Return [X, Y] of the center of cell containing provided text 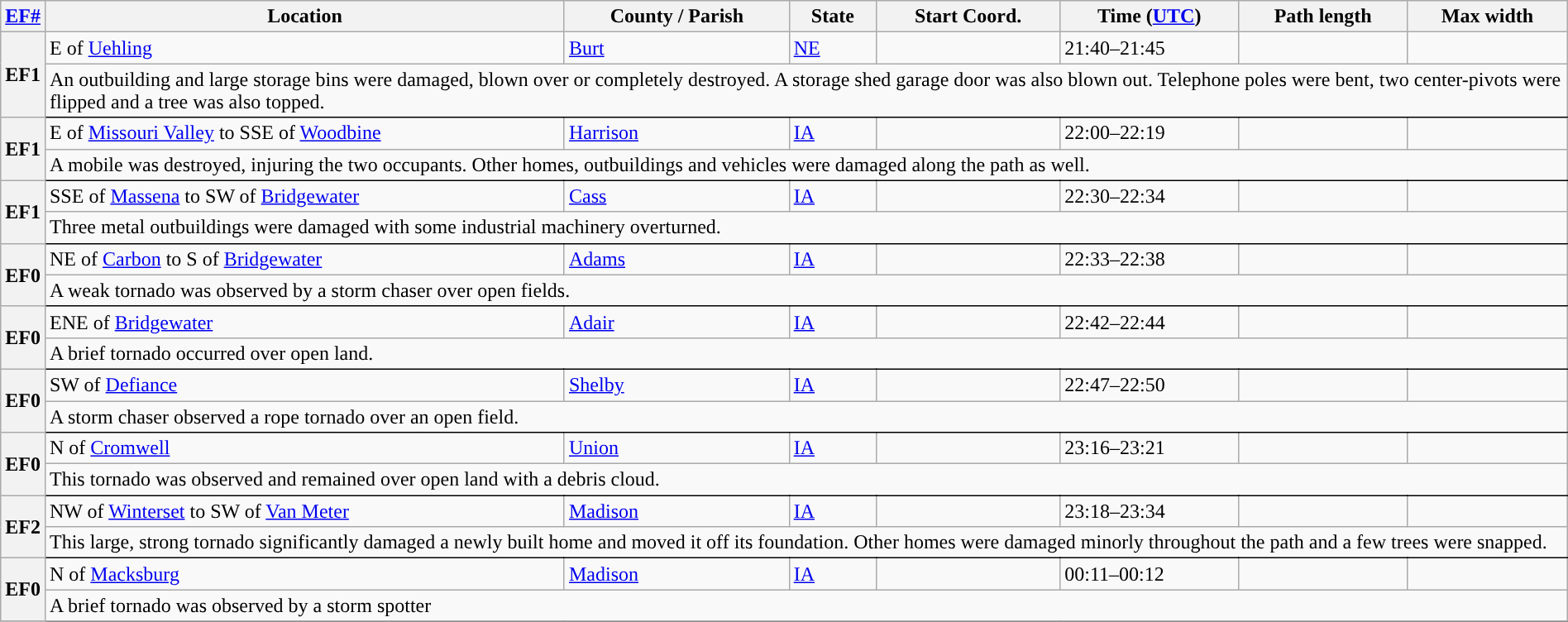
A mobile was destroyed, injuring the two occupants. Other homes, outbuildings and vehicles were damaged along the path as well. [806, 165]
Location [304, 17]
22:30–22:34 [1150, 196]
Path length [1323, 17]
Adair [676, 322]
SW of Defiance [304, 385]
23:18–23:34 [1150, 511]
22:47–22:50 [1150, 385]
A brief tornado occurred over open land. [806, 353]
A weak tornado was observed by a storm chaser over open fields. [806, 290]
EF# [23, 17]
22:42–22:44 [1150, 322]
A storm chaser observed a rope tornado over an open field. [806, 416]
E of Uehling [304, 48]
E of Missouri Valley to SSE of Woodbine [304, 133]
Start Coord. [968, 17]
21:40–21:45 [1150, 48]
County / Parish [676, 17]
NE [832, 48]
Cass [676, 196]
Harrison [676, 133]
Max width [1488, 17]
22:00–22:19 [1150, 133]
Three metal outbuildings were damaged with some industrial machinery overturned. [806, 227]
N of Cromwell [304, 448]
A brief tornado was observed by a storm spotter [806, 605]
Time (UTC) [1150, 17]
22:33–22:38 [1150, 259]
EF2 [23, 527]
N of Macksburg [304, 574]
Adams [676, 259]
Shelby [676, 385]
Burt [676, 48]
NE of Carbon to S of Bridgewater [304, 259]
SSE of Massena to SW of Bridgewater [304, 196]
State [832, 17]
23:16–23:21 [1150, 448]
This tornado was observed and remained over open land with a debris cloud. [806, 480]
ENE of Bridgewater [304, 322]
NW of Winterset to SW of Van Meter [304, 511]
00:11–00:12 [1150, 574]
Union [676, 448]
